Pinpoint the cell where the given text exists, returning its (x, y) midpoint coordinate. 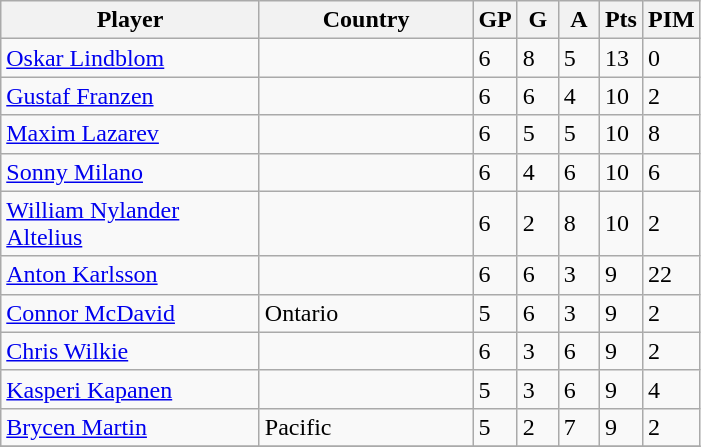
Chris Wilkie (130, 351)
Sonny Milano (130, 172)
Connor McDavid (130, 313)
Ontario (366, 313)
Oskar Lindblom (130, 58)
A (578, 20)
Player (130, 20)
William Nylander Altelius (130, 224)
7 (578, 427)
Pacific (366, 427)
Brycen Martin (130, 427)
Kasperi Kapanen (130, 389)
GP (495, 20)
G (538, 20)
Pts (620, 20)
PIM (671, 20)
Gustaf Franzen (130, 96)
0 (671, 58)
22 (671, 275)
Country (366, 20)
13 (620, 58)
Anton Karlsson (130, 275)
Maxim Lazarev (130, 134)
